Detect which cell encompasses the target text, then output its (X, Y) center coordinate. 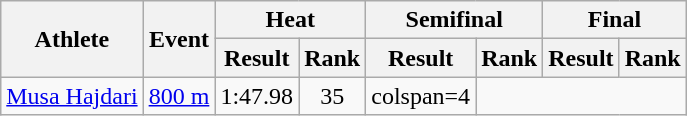
colspan=4 (421, 96)
Heat (290, 20)
Event (179, 39)
Semifinal (454, 20)
35 (332, 96)
Final (615, 20)
800 m (179, 96)
1:47.98 (257, 96)
Athlete (72, 39)
Musa Hajdari (72, 96)
